Output the (x, y) coordinate of the center of the cell containing the given text.  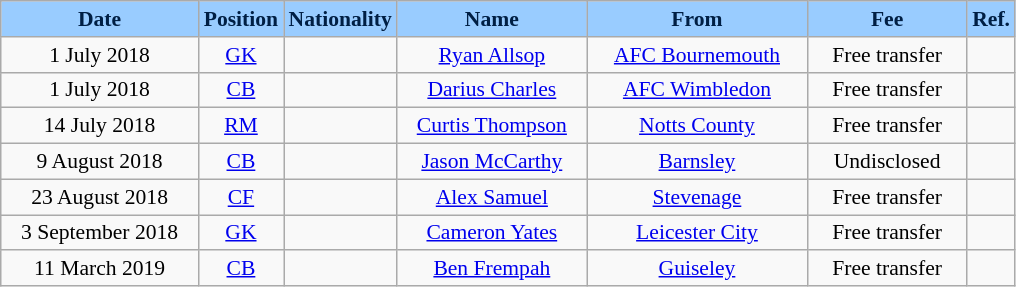
Darius Charles (492, 90)
11 March 2019 (100, 269)
23 August 2018 (100, 197)
3 September 2018 (100, 233)
Cameron Yates (492, 233)
Fee (887, 19)
AFC Wimbledon (697, 90)
Ben Frempah (492, 269)
9 August 2018 (100, 162)
Ref. (991, 19)
Position (240, 19)
Ryan Allsop (492, 55)
CF (240, 197)
From (697, 19)
Leicester City (697, 233)
RM (240, 126)
Curtis Thompson (492, 126)
Barnsley (697, 162)
Alex Samuel (492, 197)
Name (492, 19)
Notts County (697, 126)
AFC Bournemouth (697, 55)
Undisclosed (887, 162)
Jason McCarthy (492, 162)
Nationality (340, 19)
14 July 2018 (100, 126)
Date (100, 19)
Guiseley (697, 269)
Stevenage (697, 197)
